From the cell containing the given text, extract its center point as [X, Y] coordinate. 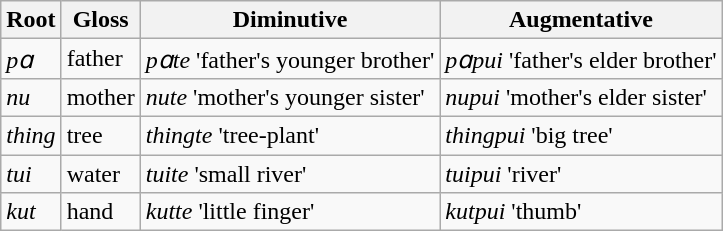
Augmentative [581, 20]
kut [31, 212]
thing [31, 135]
nupui 'mother's elder sister' [581, 97]
thingte 'tree-plant' [290, 135]
Diminutive [290, 20]
father [100, 59]
tuite 'small river' [290, 173]
Gloss [100, 20]
nu [31, 97]
kutpui 'thumb' [581, 212]
thingpui 'big tree' [581, 135]
mother [100, 97]
Root [31, 20]
pɑpui 'father's elder brother' [581, 59]
kutte 'little finger' [290, 212]
tui [31, 173]
tree [100, 135]
tuipui 'river' [581, 173]
pɑ [31, 59]
hand [100, 212]
pɑte 'father's younger brother' [290, 59]
nute 'mother's younger sister' [290, 97]
water [100, 173]
